Locate the cell with the specified text and output its (x, y) center coordinate. 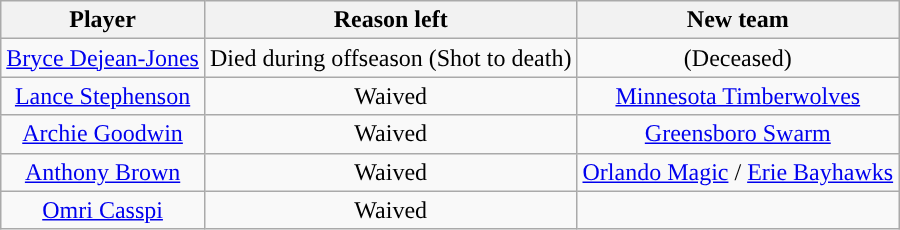
(Deceased) (738, 58)
Omri Casspi (103, 210)
Player (103, 20)
Minnesota Timberwolves (738, 96)
Lance Stephenson (103, 96)
New team (738, 20)
Greensboro Swarm (738, 134)
Archie Goodwin (103, 134)
Anthony Brown (103, 172)
Reason left (390, 20)
Orlando Magic / Erie Bayhawks (738, 172)
Bryce Dejean-Jones (103, 58)
Died during offseason (Shot to death) (390, 58)
